Capture the cell that displays the provided text and extract its (X, Y) central coordinate. 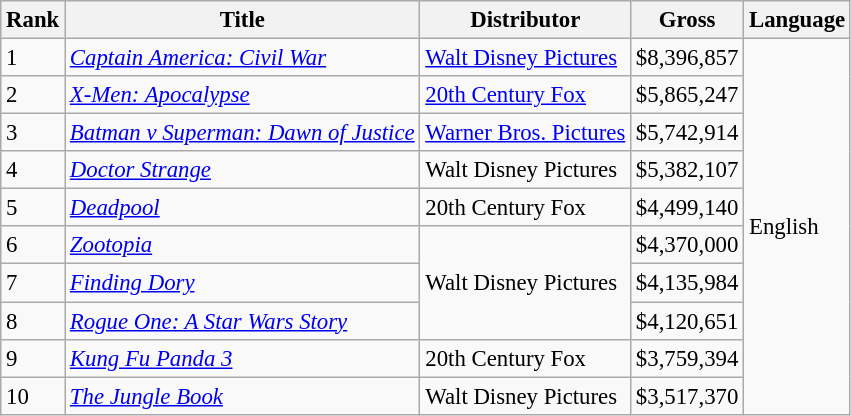
Title (242, 20)
Captain America: Civil War (242, 58)
6 (33, 245)
Rank (33, 20)
English (798, 227)
2 (33, 95)
$4,370,000 (688, 245)
Language (798, 20)
The Jungle Book (242, 396)
$3,759,394 (688, 358)
$3,517,370 (688, 396)
Deadpool (242, 208)
Doctor Strange (242, 170)
$5,742,914 (688, 133)
Warner Bros. Pictures (526, 133)
Finding Dory (242, 283)
1 (33, 58)
9 (33, 358)
Rogue One: A Star Wars Story (242, 321)
$5,865,247 (688, 95)
7 (33, 283)
10 (33, 396)
3 (33, 133)
$5,382,107 (688, 170)
Zootopia (242, 245)
$4,120,651 (688, 321)
X-Men: Apocalypse (242, 95)
8 (33, 321)
Distributor (526, 20)
Gross (688, 20)
Kung Fu Panda 3 (242, 358)
Batman v Superman: Dawn of Justice (242, 133)
5 (33, 208)
$4,135,984 (688, 283)
$8,396,857 (688, 58)
$4,499,140 (688, 208)
4 (33, 170)
